Locate the cell with the specified text and output its [X, Y] center coordinate. 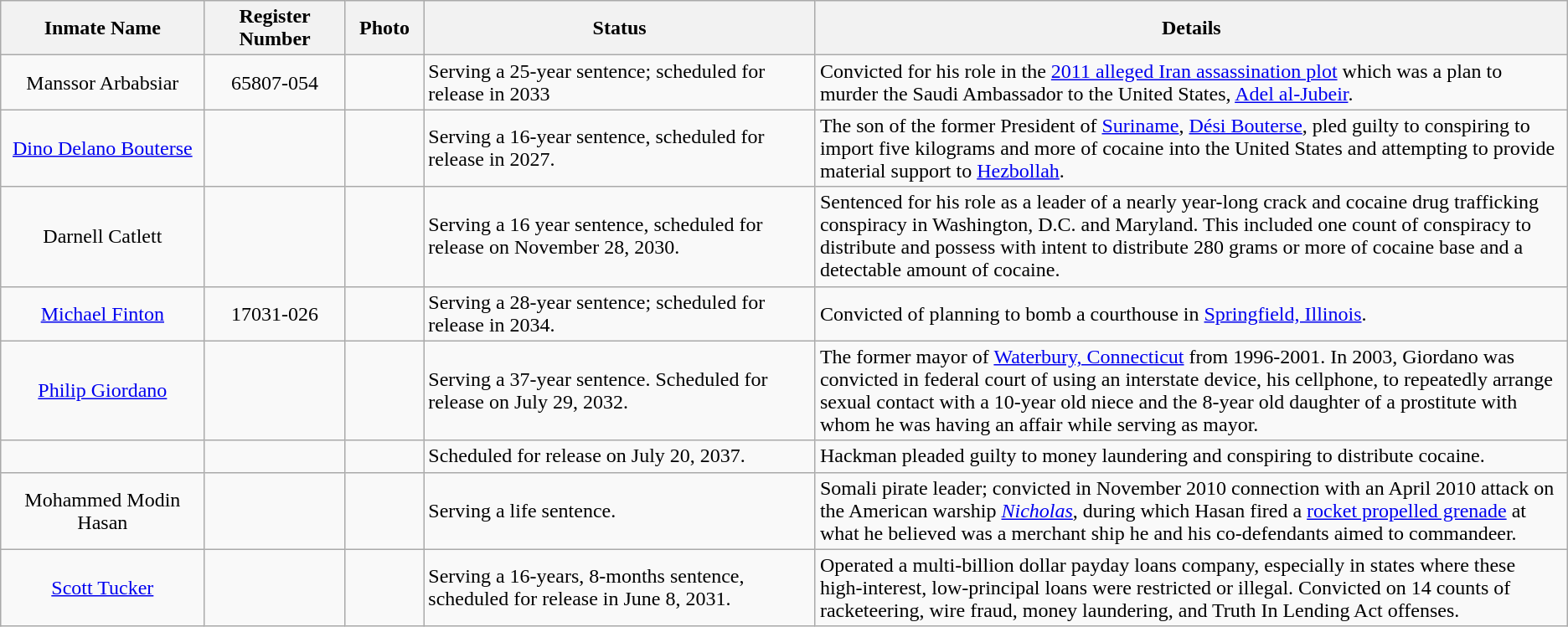
Details [1191, 28]
Serving a life sentence. [620, 511]
Manssor Arbabsiar [102, 82]
Scott Tucker [102, 588]
Convicted of planning to bomb a courthouse in Springfield, Illinois. [1191, 313]
Inmate Name [102, 28]
Serving a 16-years, 8-months sentence, scheduled for release in June 8, 2031. [620, 588]
17031-026 [275, 313]
Serving a 37-year sentence. Scheduled for release on July 29, 2032. [620, 390]
Hackman pleaded guilty to money laundering and conspiring to distribute cocaine. [1191, 456]
Darnell Catlett [102, 236]
Serving a 16-year sentence, scheduled for release in 2027. [620, 148]
Status [620, 28]
Serving a 28-year sentence; scheduled for release in 2034. [620, 313]
Scheduled for release on July 20, 2037. [620, 456]
Mohammed Modin Hasan [102, 511]
Serving a 16 year sentence, scheduled for release on November 28, 2030. [620, 236]
Serving a 25-year sentence; scheduled for release in 2033 [620, 82]
Michael Finton [102, 313]
Dino Delano Bouterse [102, 148]
65807-054 [275, 82]
Philip Giordano [102, 390]
Register Number [275, 28]
Photo [384, 28]
